Capture the cell that displays the provided text and extract its [X, Y] central coordinate. 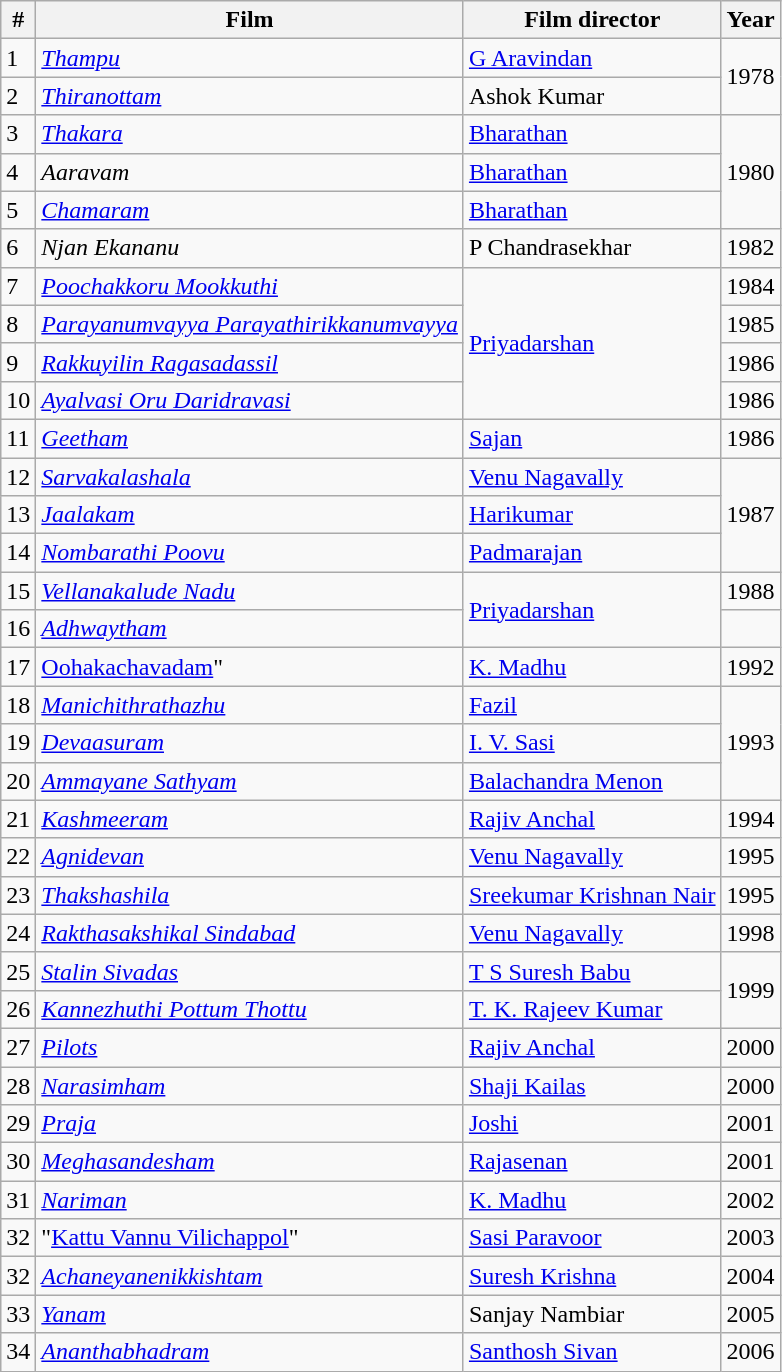
8 [18, 324]
23 [18, 895]
28 [18, 1085]
1980 [750, 172]
Rakkuyilin Ragasadassil [250, 362]
Padmarajan [592, 553]
Agnidevan [250, 857]
19 [18, 743]
Stalin Sivadas [250, 971]
2004 [750, 1276]
Pilots [250, 1047]
2 [18, 96]
1982 [750, 248]
17 [18, 667]
27 [18, 1047]
"Kattu Vannu Vilichappol" [250, 1238]
Chamaram [250, 210]
Santhosh Sivan [592, 1352]
9 [18, 362]
Film [250, 20]
Harikumar [592, 515]
Meghasandesham [250, 1162]
1984 [750, 286]
Nombarathi Poovu [250, 553]
2002 [750, 1200]
Nariman [250, 1200]
Achaneyanenikkishtam [250, 1276]
1985 [750, 324]
Yanam [250, 1314]
1994 [750, 819]
Thiranottam [250, 96]
Vellanakalude Nadu [250, 591]
Devaasuram [250, 743]
Kannezhuthi Pottum Thottu [250, 1009]
Rakthasakshikal Sindabad [250, 933]
Ayalvasi Oru Daridravasi [250, 400]
1998 [750, 933]
Balachandra Menon [592, 781]
12 [18, 477]
4 [18, 172]
Manichithrathazhu [250, 705]
T. K. Rajeev Kumar [592, 1009]
P Chandrasekhar [592, 248]
Thampu [250, 58]
1 [18, 58]
14 [18, 553]
Film director [592, 20]
2005 [750, 1314]
Jaalakam [250, 515]
Suresh Krishna [592, 1276]
Ananthabhadram [250, 1352]
18 [18, 705]
Ashok Kumar [592, 96]
16 [18, 629]
Sreekumar Krishnan Nair [592, 895]
24 [18, 933]
T S Suresh Babu [592, 971]
Oohakachavadam" [250, 667]
10 [18, 400]
2006 [750, 1352]
29 [18, 1124]
Thakara [250, 134]
1999 [750, 990]
Njan Ekananu [250, 248]
25 [18, 971]
Sasi Paravoor [592, 1238]
1992 [750, 667]
22 [18, 857]
6 [18, 248]
Sarvakalashala [250, 477]
7 [18, 286]
# [18, 20]
20 [18, 781]
Joshi [592, 1124]
Year [750, 20]
Narasimham [250, 1085]
2003 [750, 1238]
G Aravindan [592, 58]
Sanjay Nambiar [592, 1314]
Sajan [592, 438]
1987 [750, 515]
13 [18, 515]
33 [18, 1314]
34 [18, 1352]
3 [18, 134]
26 [18, 1009]
Shaji Kailas [592, 1085]
Fazil [592, 705]
31 [18, 1200]
Ammayane Sathyam [250, 781]
Parayanumvayya Parayathirikkanumvayya [250, 324]
30 [18, 1162]
1993 [750, 743]
1978 [750, 77]
Aaravam [250, 172]
15 [18, 591]
I. V. Sasi [592, 743]
Thakshashila [250, 895]
1988 [750, 591]
Praja [250, 1124]
Kashmeeram [250, 819]
Poochakkoru Mookkuthi [250, 286]
21 [18, 819]
Rajasenan [592, 1162]
5 [18, 210]
11 [18, 438]
Adhwaytham [250, 629]
Geetham [250, 438]
